Provide the (X, Y) coordinate of the cell's center where the given text is located.  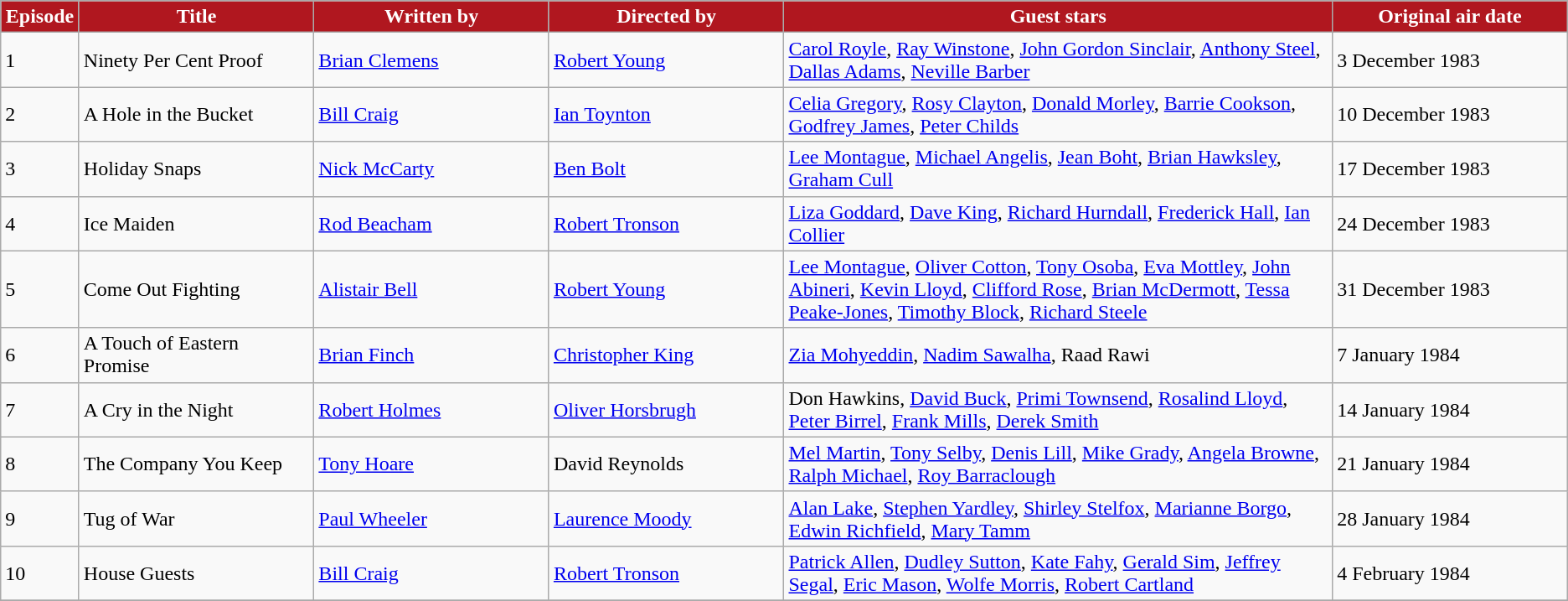
Mel Martin, Tony Selby, Denis Lill, Mike Grady, Angela Browne, Ralph Michael, Roy Barraclough (1059, 464)
Christopher King (667, 355)
Oliver Horsbrugh (667, 409)
Rod Beacham (432, 223)
Celia Gregory, Rosy Clayton, Donald Morley, Barrie Cookson, Godfrey James, Peter Childs (1059, 114)
Guest stars (1059, 17)
Brian Clemens (432, 60)
Original air date (1451, 17)
Don Hawkins, David Buck, Primi Townsend, Rosalind Lloyd, Peter Birrel, Frank Mills, Derek Smith (1059, 409)
10 December 1983 (1451, 114)
21 January 1984 (1451, 464)
Directed by (667, 17)
28 January 1984 (1451, 518)
Tony Hoare (432, 464)
Carol Royle, Ray Winstone, John Gordon Sinclair, Anthony Steel, Dallas Adams, Neville Barber (1059, 60)
Laurence Moody (667, 518)
A Cry in the Night (196, 409)
Written by (432, 17)
17 December 1983 (1451, 169)
Ice Maiden (196, 223)
Brian Finch (432, 355)
5 (40, 289)
3 (40, 169)
1 (40, 60)
Liza Goddard, Dave King, Richard Hurndall, Frederick Hall, Ian Collier (1059, 223)
4 (40, 223)
Patrick Allen, Dudley Sutton, Kate Fahy, Gerald Sim, Jeffrey Segal, Eric Mason, Wolfe Morris, Robert Cartland (1059, 573)
Ben Bolt (667, 169)
Tug of War (196, 518)
9 (40, 518)
Robert Holmes (432, 409)
8 (40, 464)
Come Out Fighting (196, 289)
Alistair Bell (432, 289)
6 (40, 355)
Zia Mohyeddin, Nadim Sawalha, Raad Rawi (1059, 355)
7 (40, 409)
A Hole in the Bucket (196, 114)
Holiday Snaps (196, 169)
14 January 1984 (1451, 409)
3 December 1983 (1451, 60)
Episode (40, 17)
A Touch of Eastern Promise (196, 355)
31 December 1983 (1451, 289)
The Company You Keep (196, 464)
Lee Montague, Michael Angelis, Jean Boht, Brian Hawksley, Graham Cull (1059, 169)
Nick McCarty (432, 169)
Paul Wheeler (432, 518)
10 (40, 573)
2 (40, 114)
Ian Toynton (667, 114)
David Reynolds (667, 464)
4 February 1984 (1451, 573)
24 December 1983 (1451, 223)
House Guests (196, 573)
Title (196, 17)
7 January 1984 (1451, 355)
Alan Lake, Stephen Yardley, Shirley Stelfox, Marianne Borgo, Edwin Richfield, Mary Tamm (1059, 518)
Ninety Per Cent Proof (196, 60)
